Extract the [x, y] coordinate from the center of the cell holding the provided text.  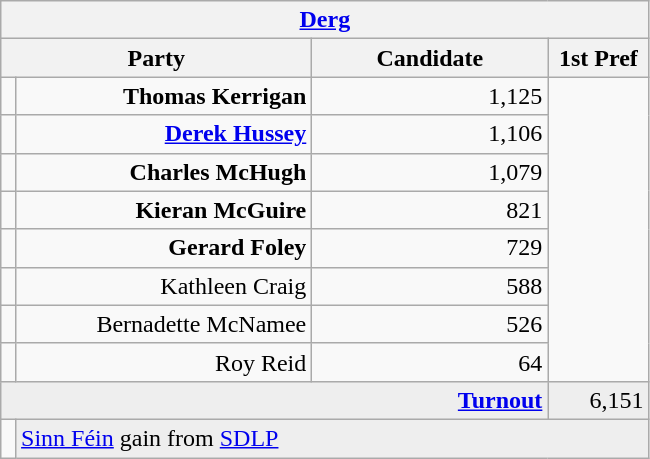
64 [430, 362]
1,079 [430, 172]
Candidate [430, 58]
821 [430, 210]
Kathleen Craig [164, 286]
Derek Hussey [164, 134]
1,106 [430, 134]
Thomas Kerrigan [164, 96]
Kieran McGuire [164, 210]
1,125 [430, 96]
588 [430, 286]
Party [156, 58]
1st Pref [598, 58]
Gerard Foley [164, 248]
Charles McHugh [164, 172]
Turnout [274, 400]
Sinn Féin gain from SDLP [332, 438]
Bernadette McNamee [164, 324]
526 [430, 324]
729 [430, 248]
Roy Reid [164, 362]
6,151 [598, 400]
Derg [325, 20]
